Search for the cell housing the specified text and yield its [X, Y] center coordinate. 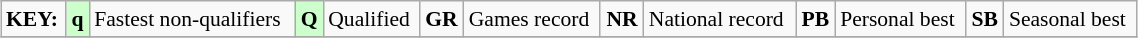
Games record [532, 19]
NR [622, 19]
PB [816, 19]
Personal best [900, 19]
q [78, 19]
SB [985, 19]
Seasonal best [1070, 19]
Fastest non-qualifiers [192, 19]
GR [442, 19]
KEY: [34, 19]
Q [309, 19]
National record [720, 19]
Qualified [371, 19]
